Output the [x, y] coordinate of the center of the cell containing the given text.  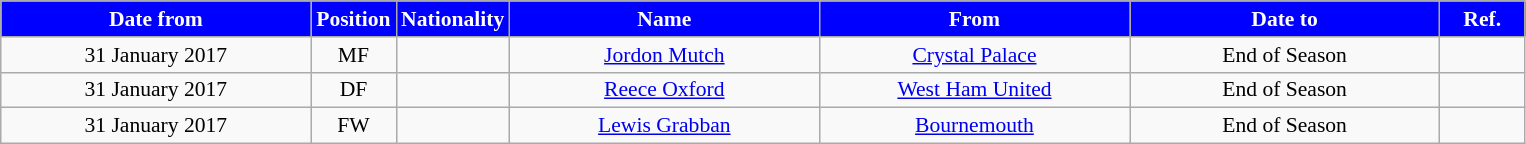
Reece Oxford [664, 90]
FW [354, 126]
Bournemouth [974, 126]
Date to [1285, 19]
Name [664, 19]
West Ham United [974, 90]
Jordon Mutch [664, 55]
Ref. [1482, 19]
Date from [156, 19]
Lewis Grabban [664, 126]
Nationality [452, 19]
From [974, 19]
Position [354, 19]
Crystal Palace [974, 55]
DF [354, 90]
MF [354, 55]
